Return the [x, y] coordinate for the center point of the cell that contains the specified text.  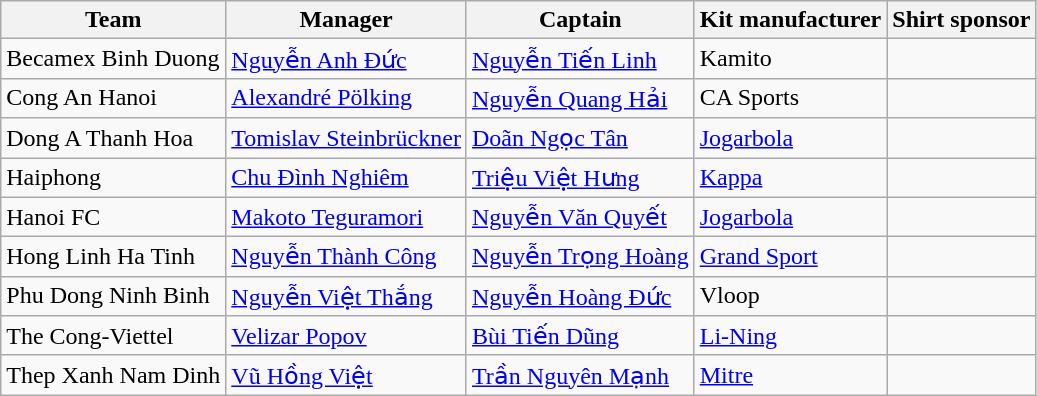
Hanoi FC [114, 217]
Bùi Tiến Dũng [580, 336]
Mitre [790, 375]
Nguyễn Thành Công [346, 257]
CA Sports [790, 98]
Nguyễn Quang Hải [580, 98]
Phu Dong Ninh Binh [114, 296]
Shirt sponsor [962, 20]
Makoto Teguramori [346, 217]
Cong An Hanoi [114, 98]
Kamito [790, 59]
The Cong-Viettel [114, 336]
Captain [580, 20]
Velizar Popov [346, 336]
Vloop [790, 296]
Manager [346, 20]
Trần Nguyên Mạnh [580, 375]
Tomislav Steinbrückner [346, 138]
Haiphong [114, 178]
Nguyễn Văn Quyết [580, 217]
Chu Đình Nghiêm [346, 178]
Triệu Việt Hưng [580, 178]
Nguyễn Tiến Linh [580, 59]
Li-Ning [790, 336]
Kappa [790, 178]
Grand Sport [790, 257]
Kit manufacturer [790, 20]
Dong A Thanh Hoa [114, 138]
Team [114, 20]
Vũ Hồng Việt [346, 375]
Thep Xanh Nam Dinh [114, 375]
Nguyễn Anh Đức [346, 59]
Nguyễn Việt Thắng [346, 296]
Alexandré Pölking [346, 98]
Nguyễn Hoàng Đức [580, 296]
Doãn Ngọc Tân [580, 138]
Nguyễn Trọng Hoàng [580, 257]
Becamex Binh Duong [114, 59]
Hong Linh Ha Tinh [114, 257]
